Return the (X, Y) coordinate for the center point of the cell that contains the specified text.  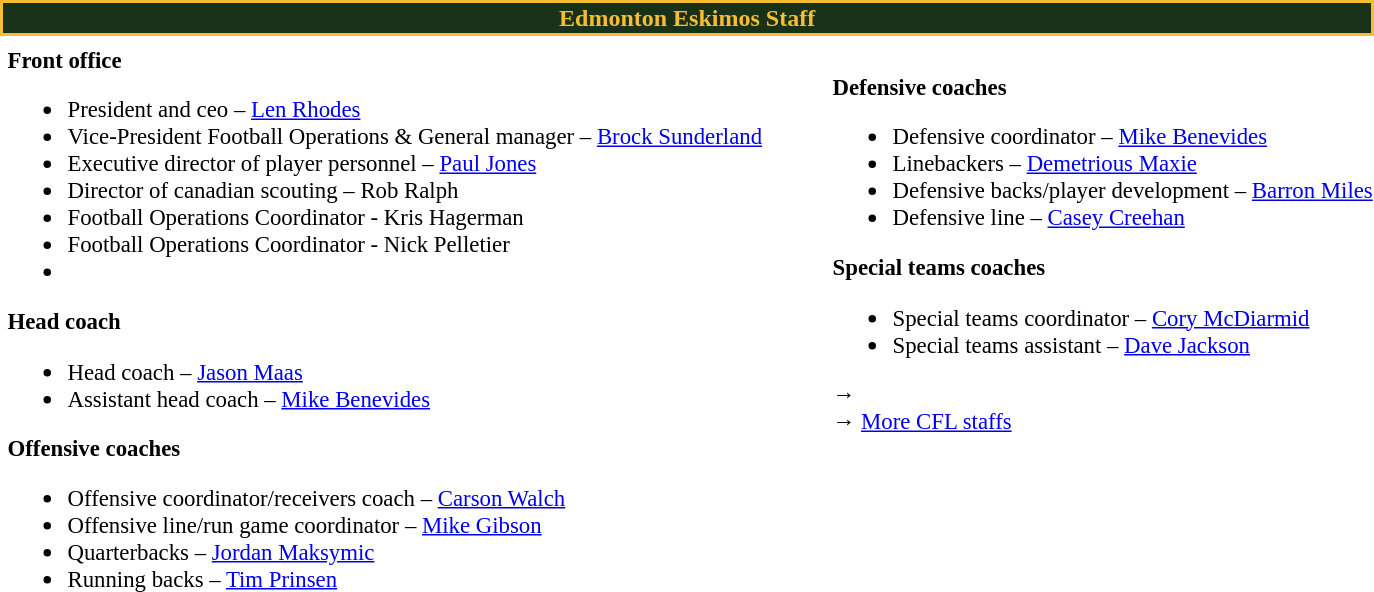
Edmonton Eskimos Staff (687, 18)
